Provide the [x, y] coordinate of the cell's center where the given text is located.  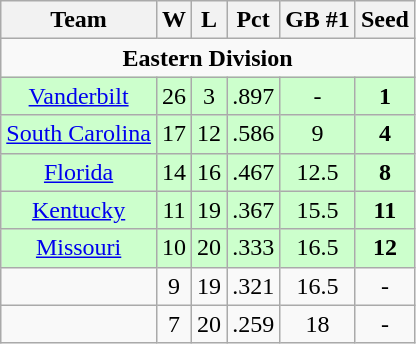
14 [174, 172]
Team [79, 20]
GB #1 [318, 20]
Vanderbilt [79, 96]
7 [174, 324]
.897 [254, 96]
26 [174, 96]
Kentucky [79, 210]
.321 [254, 286]
Pct [254, 20]
8 [384, 172]
12.5 [318, 172]
South Carolina [79, 134]
4 [384, 134]
.586 [254, 134]
Seed [384, 20]
.367 [254, 210]
Florida [79, 172]
16 [210, 172]
.259 [254, 324]
10 [174, 248]
15.5 [318, 210]
L [210, 20]
.333 [254, 248]
1 [384, 96]
.467 [254, 172]
Missouri [79, 248]
W [174, 20]
18 [318, 324]
3 [210, 96]
17 [174, 134]
Eastern Division [208, 58]
